Determine the [x, y] coordinate at the center of the cell enclosing the given text.  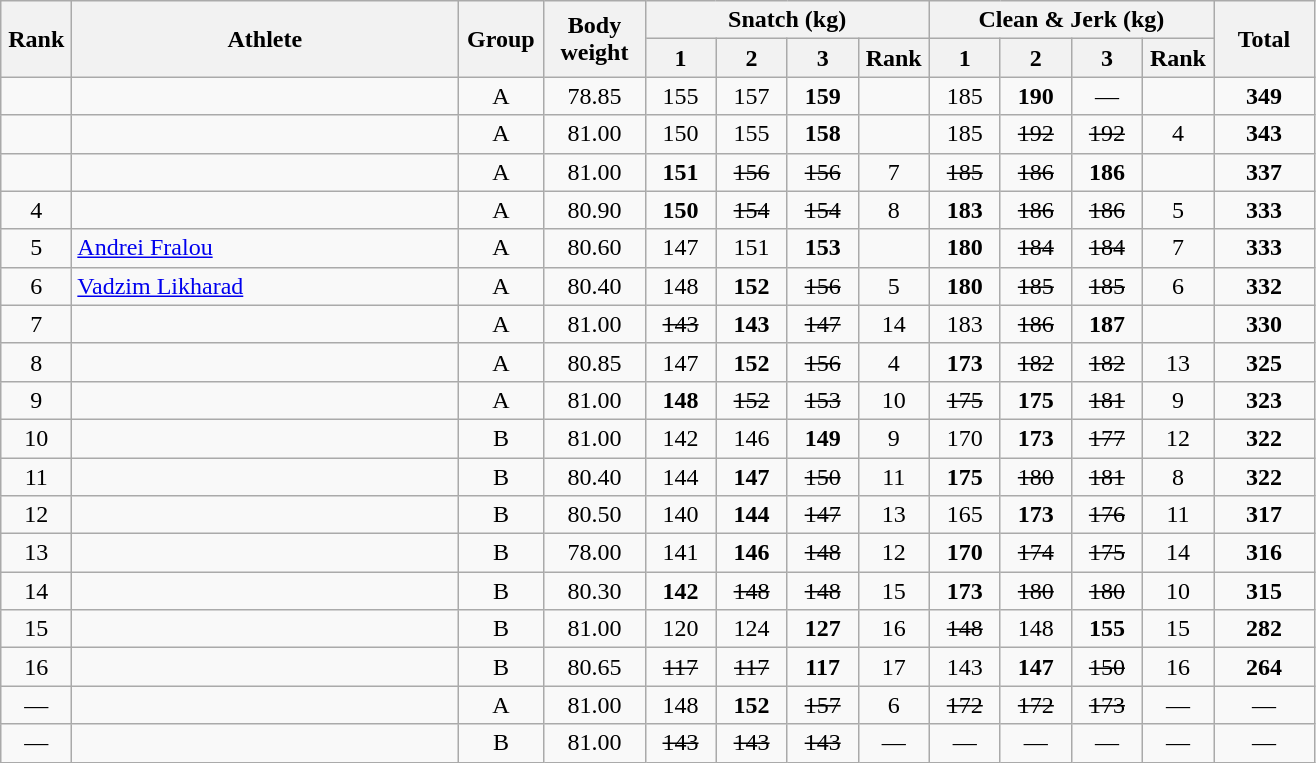
124 [752, 629]
80.85 [594, 362]
80.90 [594, 210]
332 [1264, 286]
323 [1264, 400]
165 [964, 515]
315 [1264, 591]
149 [822, 438]
Group [501, 39]
140 [680, 515]
Body weight [594, 39]
316 [1264, 553]
158 [822, 134]
80.65 [594, 667]
174 [1036, 553]
176 [1106, 515]
80.60 [594, 248]
Total [1264, 39]
264 [1264, 667]
Vadzim Likharad [265, 286]
330 [1264, 324]
Snatch (kg) [787, 20]
78.85 [594, 96]
Clean & Jerk (kg) [1071, 20]
349 [1264, 96]
343 [1264, 134]
187 [1106, 324]
80.50 [594, 515]
Athlete [265, 39]
177 [1106, 438]
190 [1036, 96]
141 [680, 553]
159 [822, 96]
17 [894, 667]
282 [1264, 629]
325 [1264, 362]
337 [1264, 172]
80.30 [594, 591]
120 [680, 629]
Andrei Fralou [265, 248]
317 [1264, 515]
78.00 [594, 553]
127 [822, 629]
